Search for the cell housing the specified text and yield its [x, y] center coordinate. 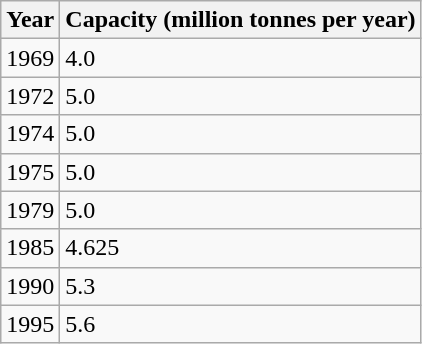
5.3 [240, 286]
1974 [30, 134]
1979 [30, 210]
1990 [30, 286]
1985 [30, 248]
1975 [30, 172]
4.0 [240, 58]
1995 [30, 324]
Capacity (million tonnes per year) [240, 20]
Year [30, 20]
5.6 [240, 324]
1969 [30, 58]
4.625 [240, 248]
1972 [30, 96]
